From the cell containing the given text, extract its center point as [x, y] coordinate. 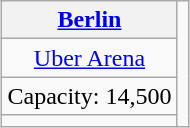
Uber Arena [90, 58]
Capacity: 14,500 [90, 96]
Berlin [90, 20]
